Identify which cell holds the provided text, then report its (x, y) central coordinate. 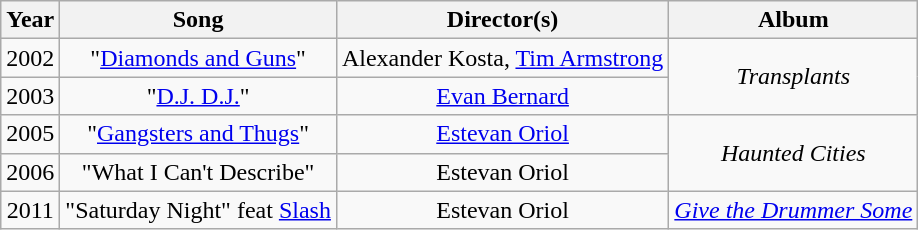
Year (30, 20)
2005 (30, 134)
2002 (30, 58)
Alexander Kosta, Tim Armstrong (502, 58)
Director(s) (502, 20)
Haunted Cities (794, 153)
Song (198, 20)
"D.J. D.J." (198, 96)
"Gangsters and Thugs" (198, 134)
Evan Bernard (502, 96)
2003 (30, 96)
Give the Drummer Some (794, 210)
"Saturday Night" feat Slash (198, 210)
"What I Can't Describe" (198, 172)
"Diamonds and Guns" (198, 58)
2006 (30, 172)
Transplants (794, 77)
2011 (30, 210)
Album (794, 20)
